Capture the cell that displays the provided text and extract its (X, Y) central coordinate. 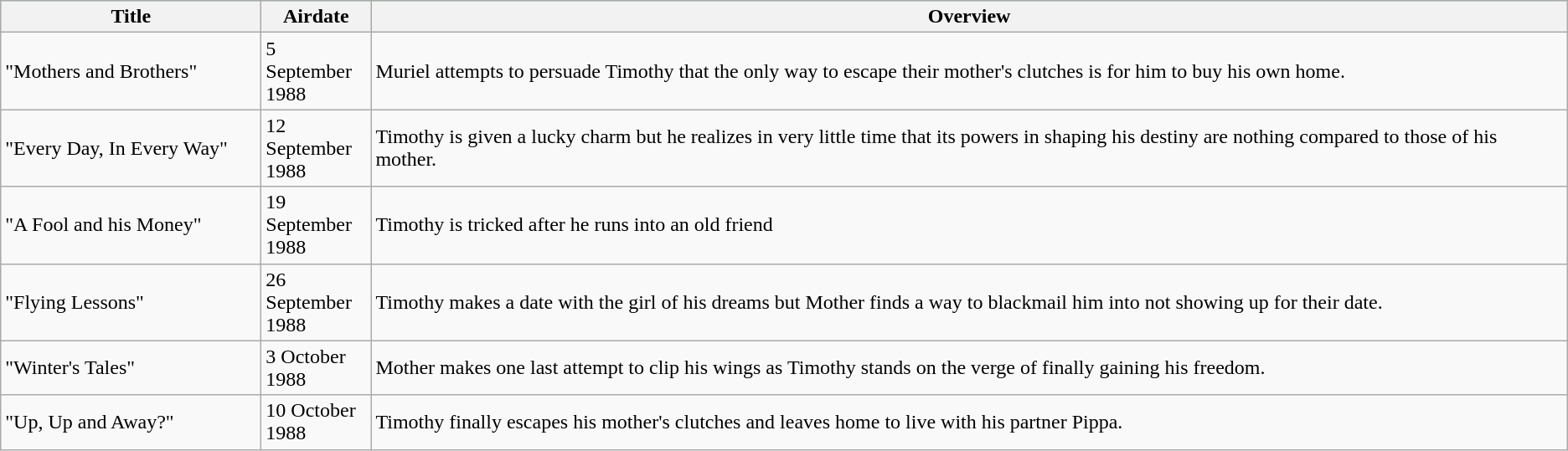
Mother makes one last attempt to clip his wings as Timothy stands on the verge of finally gaining his freedom. (969, 368)
Timothy finally escapes his mother's clutches and leaves home to live with his partner Pippa. (969, 422)
10 October 1988 (317, 422)
26 September 1988 (317, 302)
"Up, Up and Away?" (131, 422)
"Mothers and Brothers" (131, 71)
Timothy is tricked after he runs into an old friend (969, 225)
"Flying Lessons" (131, 302)
"Winter's Tales" (131, 368)
Airdate (317, 17)
Title (131, 17)
19 September 1988 (317, 225)
5 September 1988 (317, 71)
Timothy makes a date with the girl of his dreams but Mother finds a way to blackmail him into not showing up for their date. (969, 302)
12 September 1988 (317, 148)
"A Fool and his Money" (131, 225)
"Every Day, In Every Way" (131, 148)
Muriel attempts to persuade Timothy that the only way to escape their mother's clutches is for him to buy his own home. (969, 71)
Overview (969, 17)
3 October 1988 (317, 368)
